For the text-containing cell, return its midpoint in (x, y) coordinate format. 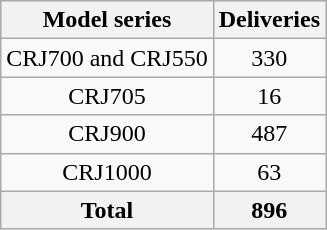
Model series (107, 20)
896 (269, 210)
63 (269, 172)
330 (269, 58)
CRJ900 (107, 134)
CRJ700 and CRJ550 (107, 58)
Total (107, 210)
Deliveries (269, 20)
CRJ1000 (107, 172)
487 (269, 134)
16 (269, 96)
CRJ705 (107, 96)
